For the text-containing cell, return its midpoint in [X, Y] coordinate format. 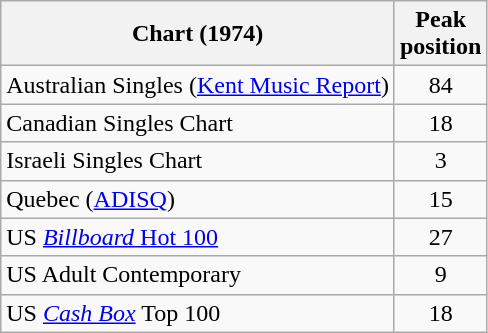
Israeli Singles Chart [198, 161]
US Adult Contemporary [198, 275]
Quebec (ADISQ) [198, 199]
3 [440, 161]
US Cash Box Top 100 [198, 313]
US Billboard Hot 100 [198, 237]
Canadian Singles Chart [198, 123]
9 [440, 275]
Peakposition [440, 34]
15 [440, 199]
27 [440, 237]
Australian Singles (Kent Music Report) [198, 85]
84 [440, 85]
Chart (1974) [198, 34]
